Locate the cell with the specified text and output its [x, y] center coordinate. 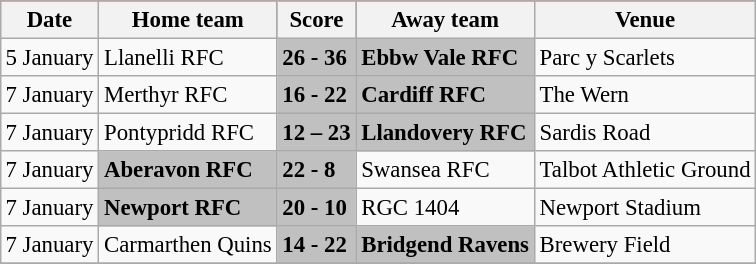
Pontypridd RFC [188, 133]
14 - 22 [316, 245]
Talbot Athletic Ground [645, 170]
Parc y Scarlets [645, 57]
Merthyr RFC [188, 95]
Carmarthen Quins [188, 245]
20 - 10 [316, 208]
Swansea RFC [445, 170]
Away team [445, 20]
Newport Stadium [645, 208]
Score [316, 20]
Venue [645, 20]
Llandovery RFC [445, 133]
Llanelli RFC [188, 57]
Bridgend Ravens [445, 245]
Sardis Road [645, 133]
Newport RFC [188, 208]
The Wern [645, 95]
RGC 1404 [445, 208]
5 January [50, 57]
Date [50, 20]
Home team [188, 20]
Brewery Field [645, 245]
16 - 22 [316, 95]
26 - 36 [316, 57]
22 - 8 [316, 170]
Aberavon RFC [188, 170]
Cardiff RFC [445, 95]
12 – 23 [316, 133]
Ebbw Vale RFC [445, 57]
